Pinpoint the cell where the given text exists, returning its (x, y) midpoint coordinate. 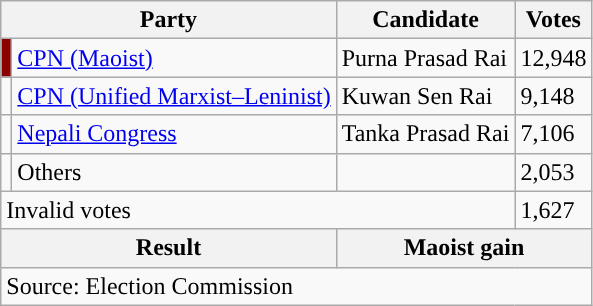
Result (168, 248)
Maoist gain (464, 248)
Votes (554, 20)
Nepali Congress (174, 134)
Tanka Prasad Rai (426, 134)
CPN (Maoist) (174, 58)
2,053 (554, 172)
Kuwan Sen Rai (426, 96)
Source: Election Commission (296, 286)
9,148 (554, 96)
Invalid votes (258, 210)
CPN (Unified Marxist–Leninist) (174, 96)
1,627 (554, 210)
Others (174, 172)
Candidate (426, 20)
Purna Prasad Rai (426, 58)
Party (168, 20)
12,948 (554, 58)
7,106 (554, 134)
